Determine the (x, y) coordinate at the center of the cell enclosing the given text.  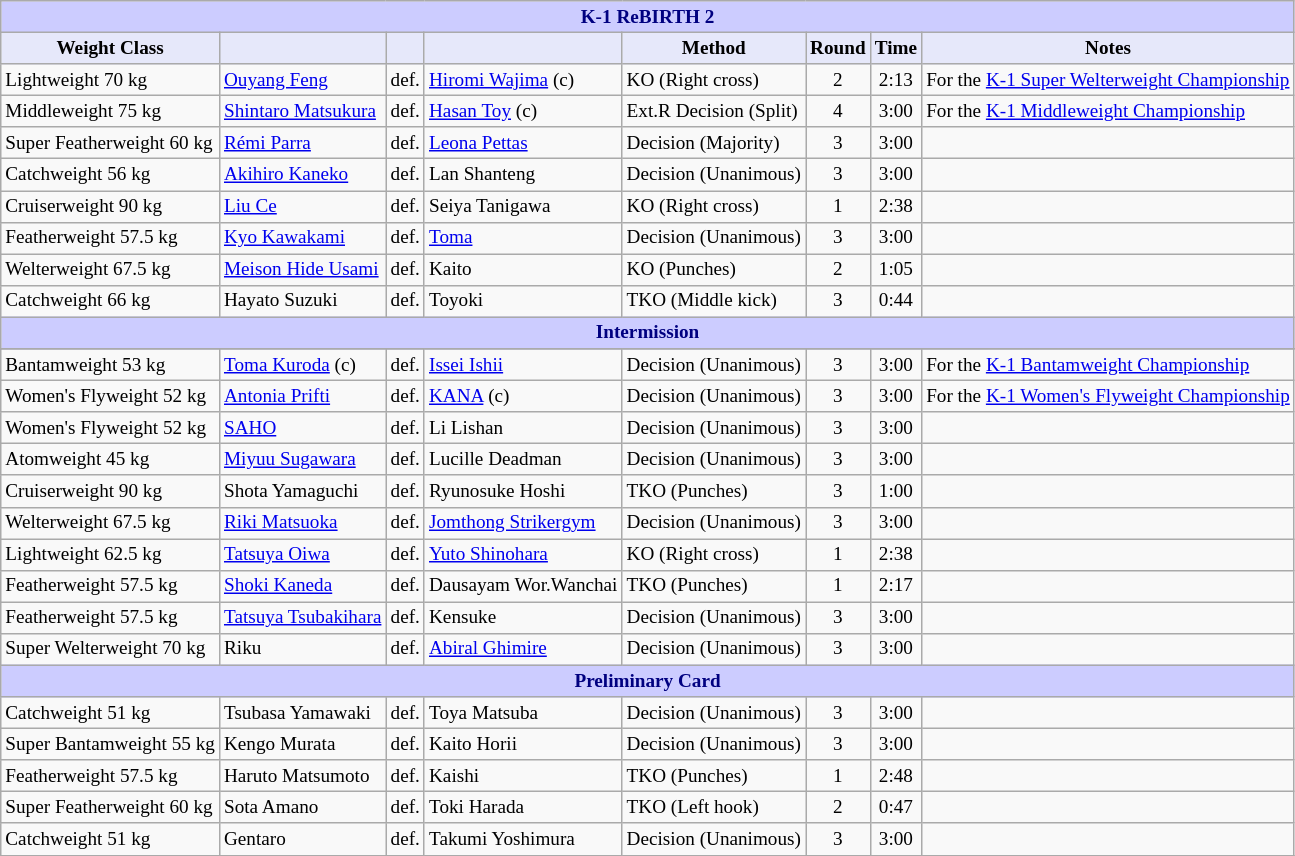
0:44 (896, 301)
Liu Ce (302, 206)
2:48 (896, 776)
Hiromi Wajima (c) (523, 80)
For the K-1 Bantamweight Championship (1108, 365)
Notes (1108, 48)
For the K-1 Middleweight Championship (1108, 111)
0:47 (896, 808)
Toki Harada (523, 808)
Super Welterweight 70 kg (110, 649)
Catchweight 56 kg (110, 175)
Gentaro (302, 839)
Shota Yamaguchi (302, 491)
Hasan Toy (c) (523, 111)
Toya Matsuba (523, 713)
Shintaro Matsukura (302, 111)
Jomthong Strikergym (523, 523)
4 (838, 111)
Issei Ishii (523, 365)
2:17 (896, 586)
Kaito Horii (523, 744)
1:00 (896, 491)
Dausayam Wor.Wanchai (523, 586)
Akihiro Kaneko (302, 175)
Sota Amano (302, 808)
Riki Matsuoka (302, 523)
Toyoki (523, 301)
Ext.R Decision (Split) (714, 111)
For the K-1 Super Welterweight Championship (1108, 80)
Lightweight 62.5 kg (110, 554)
K-1 ReBIRTH 2 (648, 17)
Riku (302, 649)
Method (714, 48)
Yuto Shinohara (523, 554)
For the K-1 Women's Flyweight Championship (1108, 396)
Seiya Tanigawa (523, 206)
Time (896, 48)
Toma Kuroda (c) (302, 365)
Decision (Majority) (714, 143)
Meison Hide Usami (302, 270)
KO (Punches) (714, 270)
Weight Class (110, 48)
Atomweight 45 kg (110, 460)
Abiral Ghimire (523, 649)
SAHO (302, 428)
Shoki Kaneda (302, 586)
Lucille Deadman (523, 460)
TKO (Middle kick) (714, 301)
Li Lishan (523, 428)
Toma (523, 238)
Super Bantamweight 55 kg (110, 744)
Kaito (523, 270)
Intermission (648, 333)
Lightweight 70 kg (110, 80)
Catchweight 66 kg (110, 301)
KANA (c) (523, 396)
Tatsuya Tsubakihara (302, 618)
Kaishi (523, 776)
Kensuke (523, 618)
Hayato Suzuki (302, 301)
Takumi Yoshimura (523, 839)
TKO (Left hook) (714, 808)
1:05 (896, 270)
Preliminary Card (648, 681)
Lan Shanteng (523, 175)
Tatsuya Oiwa (302, 554)
Haruto Matsumoto (302, 776)
Kengo Murata (302, 744)
Tsubasa Yamawaki (302, 713)
Middleweight 75 kg (110, 111)
Ryunosuke Hoshi (523, 491)
2:13 (896, 80)
Kyo Kawakami (302, 238)
Bantamweight 53 kg (110, 365)
Miyuu Sugawara (302, 460)
Antonia Prifti (302, 396)
Round (838, 48)
Leona Pettas (523, 143)
Ouyang Feng (302, 80)
Rémi Parra (302, 143)
